Locate the cell with the specified text and output its [x, y] center coordinate. 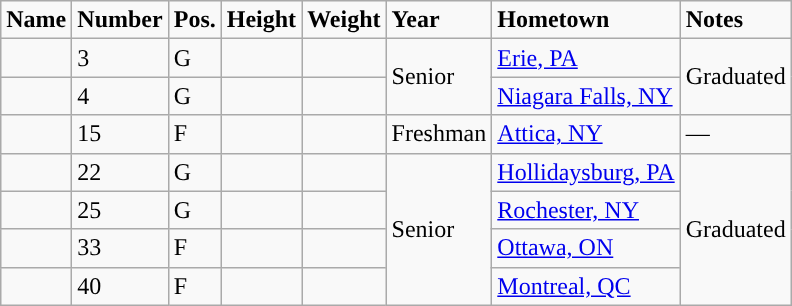
Hometown [586, 20]
Height [261, 20]
40 [120, 286]
Hollidaysburg, PA [586, 172]
Montreal, QC [586, 286]
4 [120, 96]
Number [120, 20]
— [736, 134]
Freshman [439, 134]
Weight [344, 20]
Niagara Falls, NY [586, 96]
Erie, PA [586, 58]
Ottawa, ON [586, 248]
22 [120, 172]
25 [120, 210]
Pos. [194, 20]
Rochester, NY [586, 210]
Notes [736, 20]
33 [120, 248]
Attica, NY [586, 134]
15 [120, 134]
3 [120, 58]
Name [36, 20]
Year [439, 20]
